Determine the (X, Y) coordinate at the center of the cell enclosing the given text.  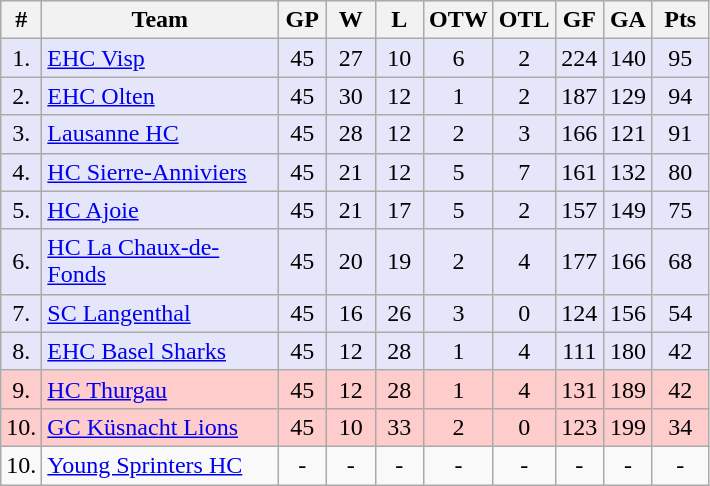
17 (400, 210)
33 (400, 427)
34 (680, 427)
111 (580, 351)
149 (628, 210)
121 (628, 134)
157 (580, 210)
161 (580, 172)
20 (350, 262)
6 (459, 58)
180 (628, 351)
131 (580, 389)
EHC Olten (160, 96)
129 (628, 96)
HC Ajoie (160, 210)
EHC Visp (160, 58)
HC Thurgau (160, 389)
GC Küsnacht Lions (160, 427)
16 (350, 313)
95 (680, 58)
224 (580, 58)
9. (22, 389)
5. (22, 210)
L (400, 20)
91 (680, 134)
GF (580, 20)
132 (628, 172)
123 (580, 427)
1. (22, 58)
80 (680, 172)
30 (350, 96)
Pts (680, 20)
7 (524, 172)
OTL (524, 20)
124 (580, 313)
189 (628, 389)
7. (22, 313)
54 (680, 313)
156 (628, 313)
HC Sierre-Anniviers (160, 172)
Lausanne HC (160, 134)
26 (400, 313)
# (22, 20)
W (350, 20)
GA (628, 20)
199 (628, 427)
SC Langenthal (160, 313)
HC La Chaux-de-Fonds (160, 262)
8. (22, 351)
94 (680, 96)
GP (302, 20)
68 (680, 262)
3. (22, 134)
2. (22, 96)
140 (628, 58)
Young Sprinters HC (160, 465)
EHC Basel Sharks (160, 351)
187 (580, 96)
177 (580, 262)
Team (160, 20)
OTW (459, 20)
19 (400, 262)
6. (22, 262)
27 (350, 58)
4. (22, 172)
75 (680, 210)
